Capture the cell that displays the provided text and extract its [X, Y] central coordinate. 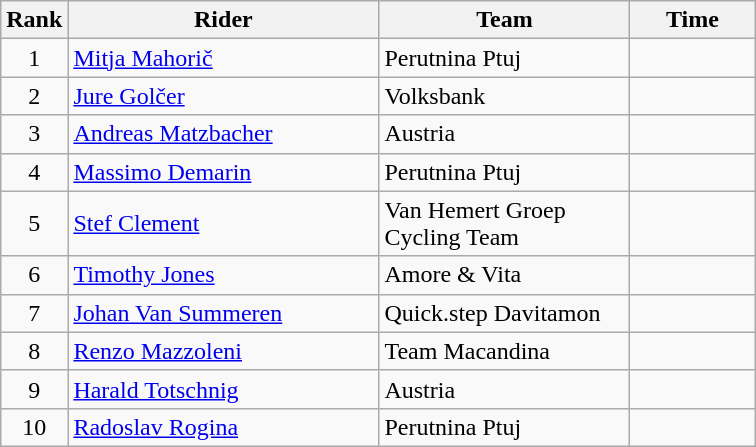
6 [34, 275]
Jure Golčer [224, 96]
Rider [224, 20]
1 [34, 58]
Team Macandina [504, 351]
Harald Totschnig [224, 389]
Quick.step Davitamon [504, 313]
3 [34, 134]
Time [692, 20]
Volksbank [504, 96]
Massimo Demarin [224, 172]
4 [34, 172]
9 [34, 389]
10 [34, 427]
Van Hemert Groep Cycling Team [504, 224]
Radoslav Rogina [224, 427]
Mitja Mahorič [224, 58]
Rank [34, 20]
Team [504, 20]
8 [34, 351]
7 [34, 313]
Amore & Vita [504, 275]
Johan Van Summeren [224, 313]
2 [34, 96]
Renzo Mazzoleni [224, 351]
Stef Clement [224, 224]
Timothy Jones [224, 275]
Andreas Matzbacher [224, 134]
5 [34, 224]
